Locate the cell with the specified text and output its (x, y) center coordinate. 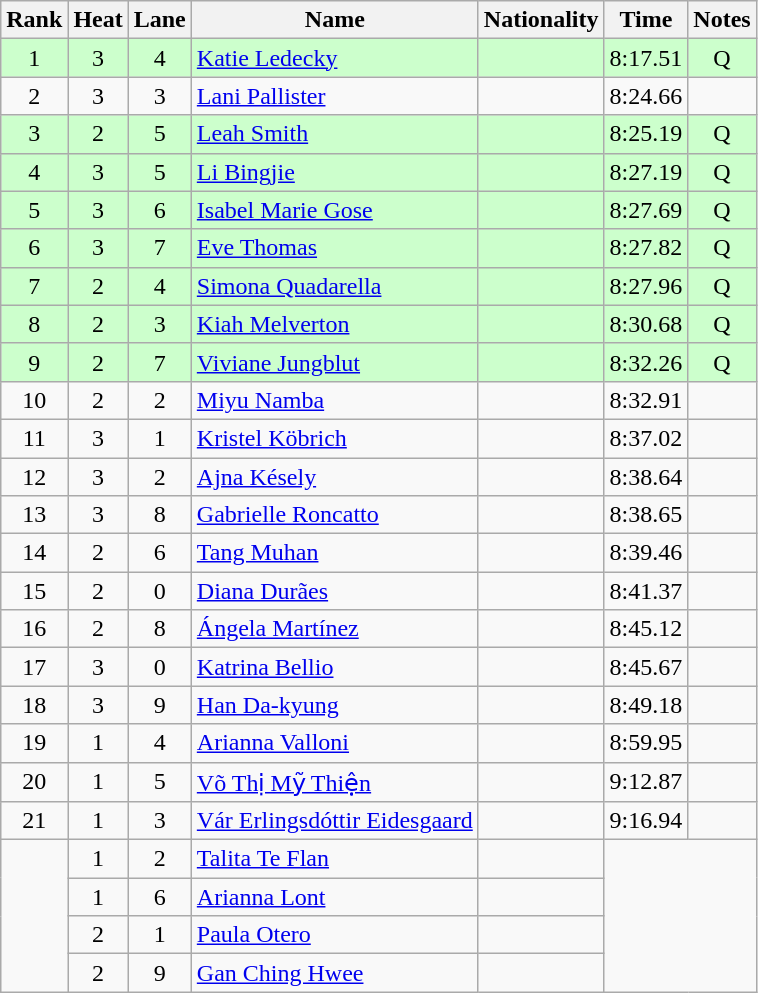
Arianna Valloni (334, 743)
20 (34, 782)
Name (334, 20)
Diana Durães (334, 591)
8:17.51 (646, 58)
8:27.82 (646, 248)
19 (34, 743)
8:27.96 (646, 286)
Vár Erlingsdóttir Eidesgaard (334, 821)
Eve Thomas (334, 248)
21 (34, 821)
Katrina Bellio (334, 667)
15 (34, 591)
Ajna Késely (334, 477)
Talita Te Flan (334, 859)
Paula Otero (334, 935)
Han Da-kyung (334, 705)
Li Bingjie (334, 172)
Nationality (541, 20)
Miyu Namba (334, 400)
13 (34, 515)
14 (34, 553)
8:49.18 (646, 705)
8:32.91 (646, 400)
Lani Pallister (334, 96)
Simona Quadarella (334, 286)
17 (34, 667)
Notes (722, 20)
8:45.67 (646, 667)
8:24.66 (646, 96)
Kiah Melverton (334, 324)
Heat (98, 20)
9:16.94 (646, 821)
12 (34, 477)
Time (646, 20)
8:32.26 (646, 362)
8:59.95 (646, 743)
Katie Ledecky (334, 58)
Ángela Martínez (334, 629)
Lane (160, 20)
Tang Muhan (334, 553)
8:45.12 (646, 629)
11 (34, 438)
8:25.19 (646, 134)
8:27.69 (646, 210)
18 (34, 705)
9:12.87 (646, 782)
Leah Smith (334, 134)
Viviane Jungblut (334, 362)
Kristel Köbrich (334, 438)
Arianna Lont (334, 897)
Rank (34, 20)
8:37.02 (646, 438)
16 (34, 629)
Gan Ching Hwee (334, 973)
8:38.64 (646, 477)
8:39.46 (646, 553)
8:41.37 (646, 591)
8:38.65 (646, 515)
10 (34, 400)
8:30.68 (646, 324)
8:27.19 (646, 172)
Gabrielle Roncatto (334, 515)
Võ Thị Mỹ Thiện (334, 782)
Isabel Marie Gose (334, 210)
